From the cell containing the given text, extract its center point as (X, Y) coordinate. 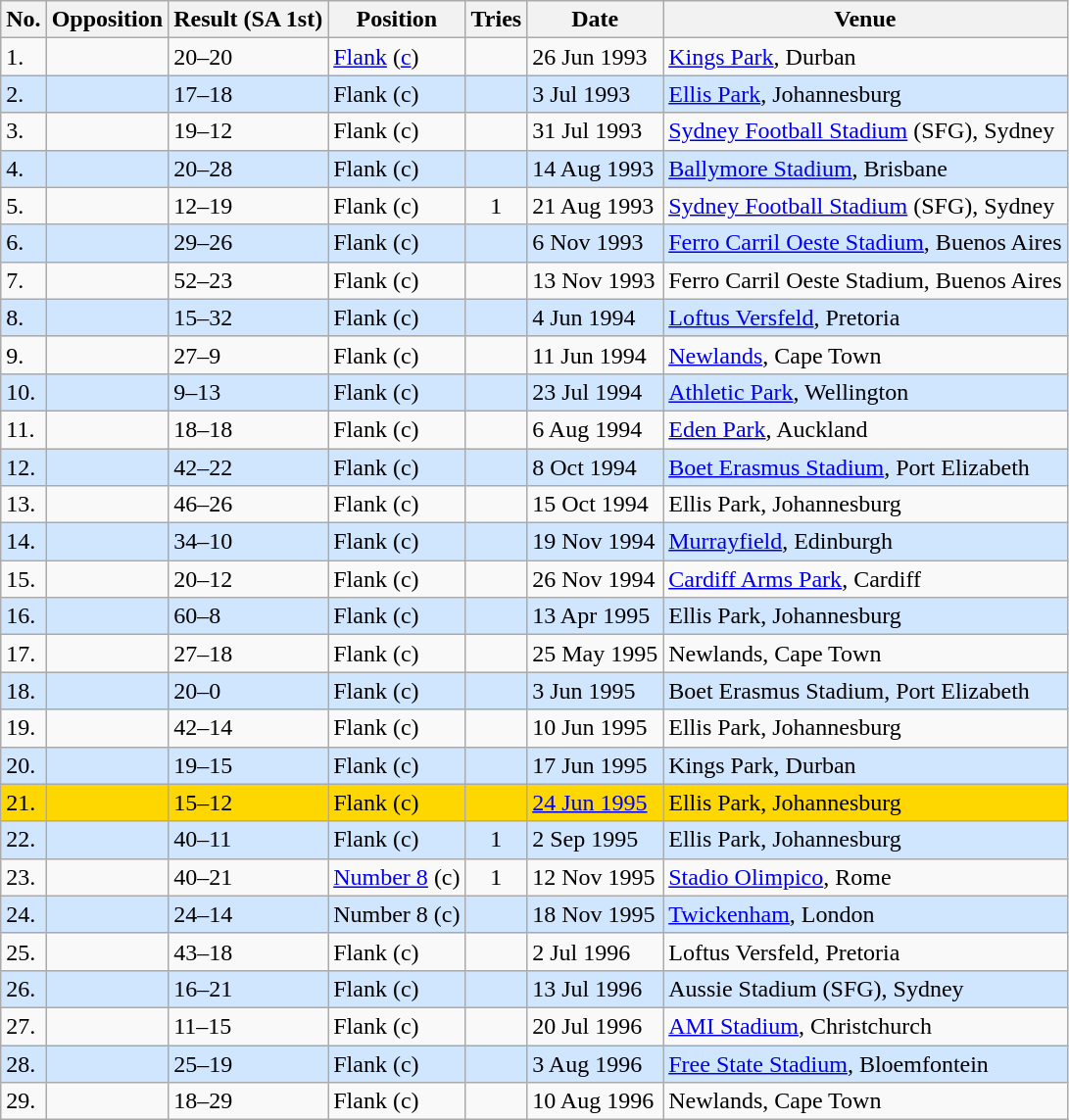
18 Nov 1995 (596, 914)
Result (SA 1st) (249, 20)
17–18 (249, 94)
15 Oct 1994 (596, 505)
60–8 (249, 616)
25–19 (249, 1063)
13 Nov 1993 (596, 280)
Murrayfield, Edinburgh (865, 542)
21 Aug 1993 (596, 206)
2 Sep 1995 (596, 840)
20. (24, 765)
42–22 (249, 467)
22. (24, 840)
20–28 (249, 169)
25 May 1995 (596, 654)
19–12 (249, 131)
9. (24, 355)
18–18 (249, 429)
Athletic Park, Wellington (865, 392)
34–10 (249, 542)
6 Aug 1994 (596, 429)
27–9 (249, 355)
12–19 (249, 206)
13. (24, 505)
4. (24, 169)
19–15 (249, 765)
20–0 (249, 691)
26 Jun 1993 (596, 57)
15–32 (249, 317)
3 Jul 1993 (596, 94)
10 Jun 1995 (596, 728)
17 Jun 1995 (596, 765)
AMI Stadium, Christchurch (865, 1026)
26. (24, 989)
11. (24, 429)
7. (24, 280)
11–15 (249, 1026)
8 Oct 1994 (596, 467)
20 Jul 1996 (596, 1026)
Eden Park, Auckland (865, 429)
19. (24, 728)
31 Jul 1993 (596, 131)
16. (24, 616)
Free State Stadium, Bloemfontein (865, 1063)
2. (24, 94)
14. (24, 542)
Aussie Stadium (SFG), Sydney (865, 989)
Date (596, 20)
23. (24, 877)
8. (24, 317)
27. (24, 1026)
15–12 (249, 803)
18–29 (249, 1101)
19 Nov 1994 (596, 542)
3. (24, 131)
14 Aug 1993 (596, 169)
29–26 (249, 243)
10. (24, 392)
29. (24, 1101)
20–20 (249, 57)
11 Jun 1994 (596, 355)
3 Jun 1995 (596, 691)
Position (397, 20)
Opposition (107, 20)
21. (24, 803)
24 Jun 1995 (596, 803)
46–26 (249, 505)
Stadio Olimpico, Rome (865, 877)
5. (24, 206)
12 Nov 1995 (596, 877)
Tries (496, 20)
24. (24, 914)
26 Nov 1994 (596, 579)
4 Jun 1994 (596, 317)
12. (24, 467)
28. (24, 1063)
10 Aug 1996 (596, 1101)
42–14 (249, 728)
9–13 (249, 392)
Ballymore Stadium, Brisbane (865, 169)
2 Jul 1996 (596, 951)
13 Jul 1996 (596, 989)
1. (24, 57)
52–23 (249, 280)
6. (24, 243)
16–21 (249, 989)
40–11 (249, 840)
23 Jul 1994 (596, 392)
Twickenham, London (865, 914)
6 Nov 1993 (596, 243)
18. (24, 691)
17. (24, 654)
20–12 (249, 579)
27–18 (249, 654)
43–18 (249, 951)
40–21 (249, 877)
15. (24, 579)
3 Aug 1996 (596, 1063)
25. (24, 951)
No. (24, 20)
Venue (865, 20)
24–14 (249, 914)
Cardiff Arms Park, Cardiff (865, 579)
13 Apr 1995 (596, 616)
